From the cell containing the given text, extract its center point as (x, y) coordinate. 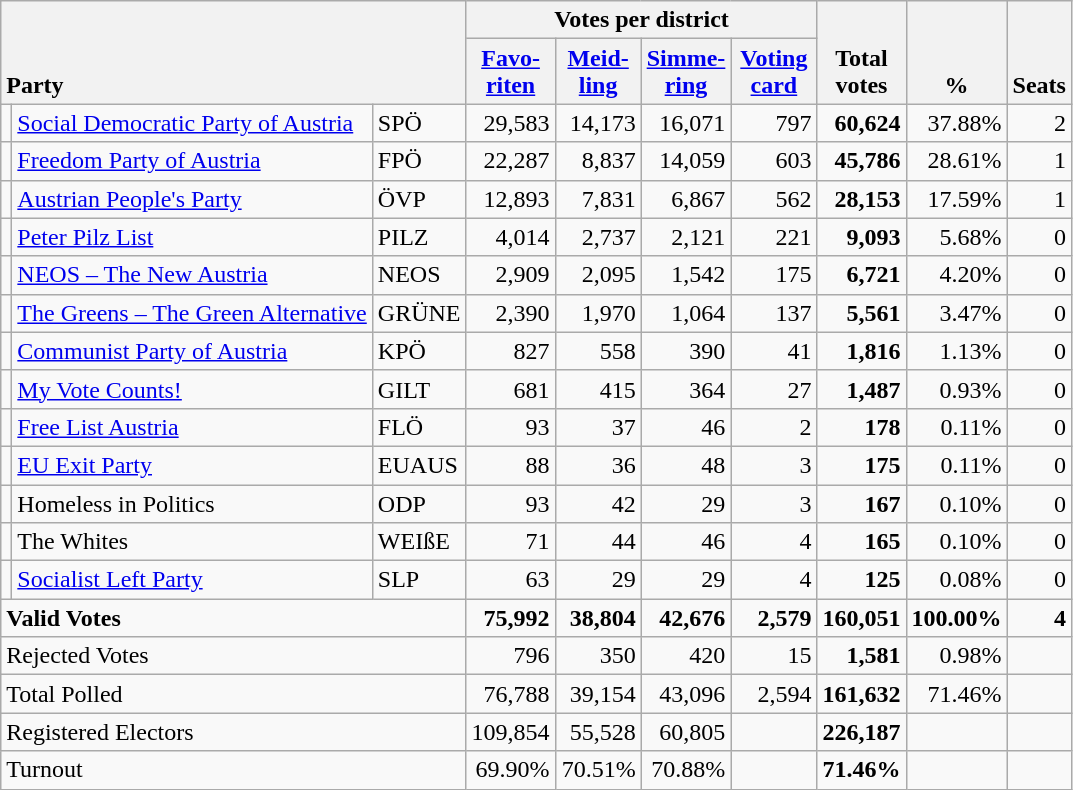
558 (598, 351)
The Whites (192, 542)
2,579 (774, 618)
415 (598, 389)
2,594 (774, 694)
44 (598, 542)
Simme-ring (686, 72)
PILZ (419, 237)
14,059 (686, 161)
22,287 (510, 161)
6,721 (862, 275)
2,121 (686, 237)
12,893 (510, 199)
603 (774, 161)
60,624 (862, 123)
Favo-riten (510, 72)
221 (774, 237)
9,093 (862, 237)
The Greens – The Green Alternative (192, 313)
NEOS (419, 275)
69.90% (510, 770)
Socialist Left Party (192, 580)
161,632 (862, 694)
88 (510, 465)
SPÖ (419, 123)
GILT (419, 389)
2,909 (510, 275)
42,676 (686, 618)
42 (598, 503)
Votingcard (774, 72)
37.88% (956, 123)
Austrian People's Party (192, 199)
28,153 (862, 199)
1,487 (862, 389)
76,788 (510, 694)
681 (510, 389)
3.47% (956, 313)
SLP (419, 580)
Freedom Party of Austria (192, 161)
1,542 (686, 275)
48 (686, 465)
4.20% (956, 275)
GRÜNE (419, 313)
420 (686, 656)
125 (862, 580)
55,528 (598, 732)
364 (686, 389)
350 (598, 656)
Votes per district (642, 20)
NEOS – The New Austria (192, 275)
Peter Pilz List (192, 237)
5,561 (862, 313)
17.59% (956, 199)
827 (510, 351)
4,014 (510, 237)
Totalvotes (862, 52)
28.61% (956, 161)
1.13% (956, 351)
EU Exit Party (192, 465)
390 (686, 351)
797 (774, 123)
27 (774, 389)
KPÖ (419, 351)
1,581 (862, 656)
0.98% (956, 656)
41 (774, 351)
ÖVP (419, 199)
38,804 (598, 618)
137 (774, 313)
Party (234, 52)
15 (774, 656)
FLÖ (419, 427)
16,071 (686, 123)
165 (862, 542)
109,854 (510, 732)
100.00% (956, 618)
Seats (1039, 52)
43,096 (686, 694)
WEIßE (419, 542)
Communist Party of Austria (192, 351)
ODP (419, 503)
60,805 (686, 732)
1,970 (598, 313)
160,051 (862, 618)
71 (510, 542)
% (956, 52)
5.68% (956, 237)
7,831 (598, 199)
Total Polled (234, 694)
2,737 (598, 237)
562 (774, 199)
796 (510, 656)
70.88% (686, 770)
8,837 (598, 161)
Free List Austria (192, 427)
FPÖ (419, 161)
36 (598, 465)
45,786 (862, 161)
2,095 (598, 275)
14,173 (598, 123)
1,064 (686, 313)
226,187 (862, 732)
2,390 (510, 313)
My Vote Counts! (192, 389)
75,992 (510, 618)
178 (862, 427)
70.51% (598, 770)
Rejected Votes (234, 656)
6,867 (686, 199)
Registered Electors (234, 732)
Meid-ling (598, 72)
29,583 (510, 123)
1,816 (862, 351)
Turnout (234, 770)
39,154 (598, 694)
Social Democratic Party of Austria (192, 123)
167 (862, 503)
0.08% (956, 580)
Homeless in Politics (192, 503)
63 (510, 580)
EUAUS (419, 465)
37 (598, 427)
0.93% (956, 389)
Valid Votes (234, 618)
